Provide the (x, y) coordinate of the cell's center where the given text is located.  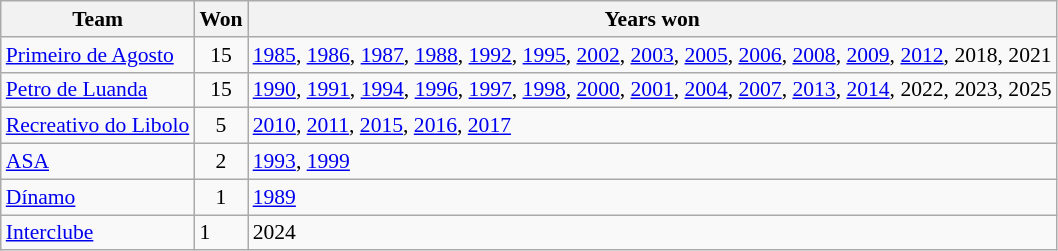
Won (220, 19)
1990, 1991, 1994, 1996, 1997, 1998, 2000, 2001, 2004, 2007, 2013, 2014, 2022, 2023, 2025 (652, 90)
2024 (652, 233)
Interclube (98, 233)
1989 (652, 197)
ASA (98, 162)
Recreativo do Libolo (98, 126)
Years won (652, 19)
Dínamo (98, 197)
Petro de Luanda (98, 90)
5 (220, 126)
Team (98, 19)
Primeiro de Agosto (98, 55)
2 (220, 162)
1993, 1999 (652, 162)
2010, 2011, 2015, 2016, 2017 (652, 126)
1985, 1986, 1987, 1988, 1992, 1995, 2002, 2003, 2005, 2006, 2008, 2009, 2012, 2018, 2021 (652, 55)
